Determine the (x, y) coordinate at the center of the cell enclosing the given text.  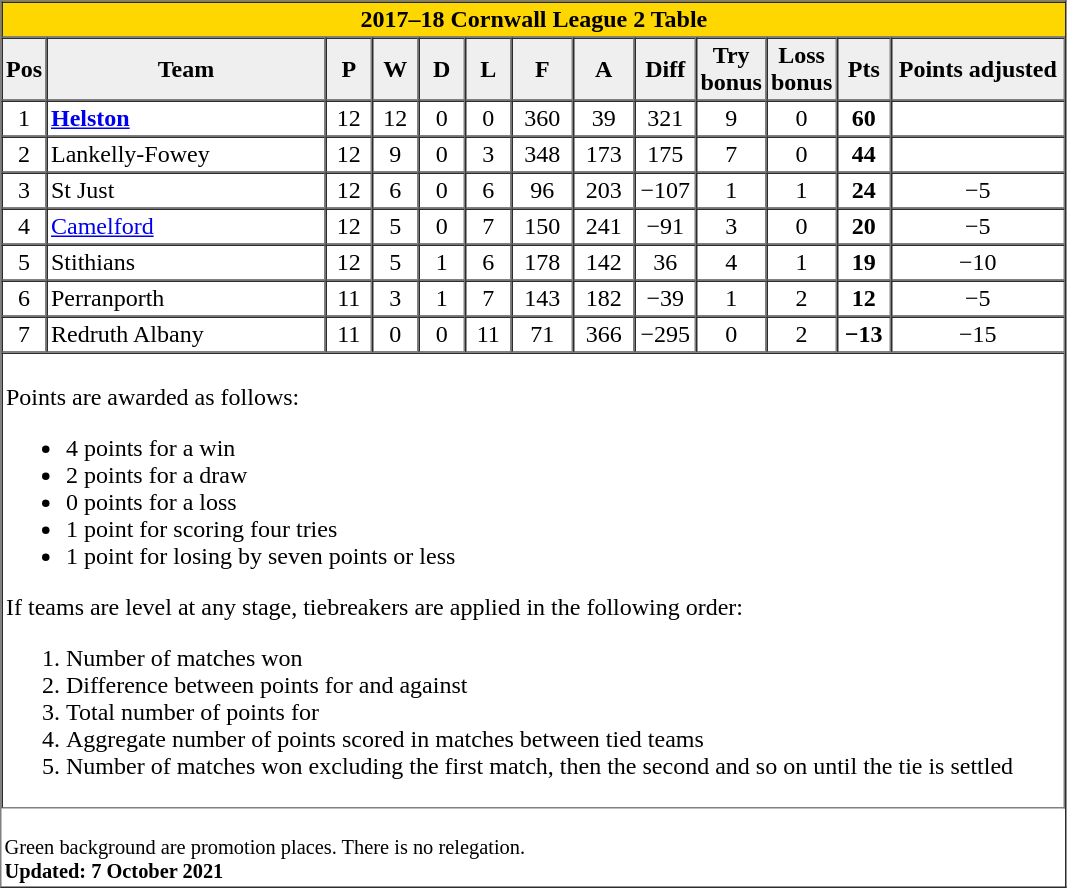
241 (604, 226)
Try bonus (731, 70)
24 (864, 190)
366 (604, 334)
−91 (665, 226)
W (395, 70)
Helston (186, 118)
142 (604, 262)
19 (864, 262)
175 (665, 154)
Perranporth (186, 298)
Lankelly-Fowey (186, 154)
Camelford (186, 226)
150 (543, 226)
P (349, 70)
−39 (665, 298)
Points adjusted (978, 70)
2017–18 Cornwall League 2 Table (534, 20)
F (543, 70)
Team (186, 70)
−295 (665, 334)
178 (543, 262)
321 (665, 118)
60 (864, 118)
Redruth Albany (186, 334)
36 (665, 262)
Stithians (186, 262)
39 (604, 118)
348 (543, 154)
−15 (978, 334)
360 (543, 118)
Pos (24, 70)
D (441, 70)
96 (543, 190)
143 (543, 298)
71 (543, 334)
L (488, 70)
Loss bonus (801, 70)
−13 (864, 334)
203 (604, 190)
A (604, 70)
Diff (665, 70)
173 (604, 154)
182 (604, 298)
20 (864, 226)
−107 (665, 190)
−10 (978, 262)
St Just (186, 190)
44 (864, 154)
Green background are promotion places. There is no relegation. Updated: 7 October 2021 (534, 847)
Pts (864, 70)
